Find where the given text appears and provide that cell's center as [X, Y] coordinate. 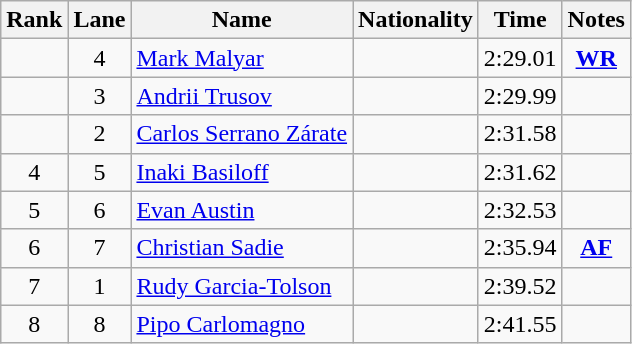
Time [520, 20]
2:29.99 [520, 96]
Rank [34, 20]
Pipo Carlomagno [242, 324]
2:35.94 [520, 248]
WR [596, 58]
Lane [100, 20]
Inaki Basiloff [242, 172]
2:31.58 [520, 134]
AF [596, 248]
Nationality [416, 20]
3 [100, 96]
2 [100, 134]
Name [242, 20]
2:39.52 [520, 286]
2:41.55 [520, 324]
Christian Sadie [242, 248]
2:31.62 [520, 172]
Mark Malyar [242, 58]
2:29.01 [520, 58]
1 [100, 286]
Notes [596, 20]
Andrii Trusov [242, 96]
Evan Austin [242, 210]
2:32.53 [520, 210]
Carlos Serrano Zárate [242, 134]
Rudy Garcia-Tolson [242, 286]
